Output the [X, Y] coordinate of the center of the cell containing the given text.  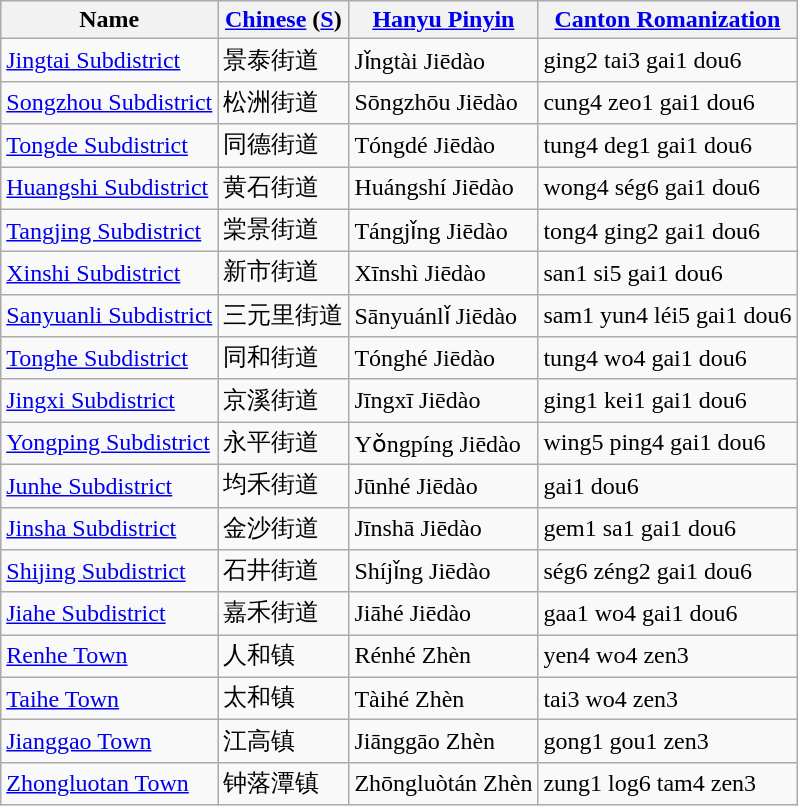
Tàihé Zhèn [444, 698]
京溪街道 [284, 400]
Canton Romanization [668, 20]
wong4 ség6 gai1 dou6 [668, 188]
Yǒngpíng Jiēdào [444, 444]
Huangshi Subdistrict [110, 188]
棠景街道 [284, 230]
Xīnshì Jiēdào [444, 274]
Jingxi Subdistrict [110, 400]
黄石街道 [284, 188]
Sanyuanli Subdistrict [110, 316]
zung1 log6 tam4 zen3 [668, 784]
Rénhé Zhèn [444, 656]
景泰街道 [284, 60]
Xinshi Subdistrict [110, 274]
Tangjing Subdistrict [110, 230]
Shijing Subdistrict [110, 572]
Jīngxī Jiēdào [444, 400]
Jǐngtài Jiēdào [444, 60]
gaa1 wo4 gai1 dou6 [668, 614]
同德街道 [284, 146]
Tonghe Subdistrict [110, 358]
Jianggao Town [110, 742]
tai3 wo4 zen3 [668, 698]
Junhe Subdistrict [110, 486]
Hanyu Pinyin [444, 20]
Sānyuánlǐ Jiēdào [444, 316]
gai1 dou6 [668, 486]
人和镇 [284, 656]
Jīnshā Jiēdào [444, 528]
Chinese (S) [284, 20]
Tongde Subdistrict [110, 146]
Jiānggāo Zhèn [444, 742]
Yongping Subdistrict [110, 444]
Jinsha Subdistrict [110, 528]
gong1 gou1 zen3 [668, 742]
gem1 sa1 gai1 dou6 [668, 528]
Name [110, 20]
Tónghé Jiēdào [444, 358]
Sōngzhōu Jiēdào [444, 102]
金沙街道 [284, 528]
Renhe Town [110, 656]
Shíjǐng Jiēdào [444, 572]
Zhongluotan Town [110, 784]
Tángjǐng Jiēdào [444, 230]
ging1 kei1 gai1 dou6 [668, 400]
松洲街道 [284, 102]
tung4 wo4 gai1 dou6 [668, 358]
wing5 ping4 gai1 dou6 [668, 444]
cung4 zeo1 gai1 dou6 [668, 102]
Taihe Town [110, 698]
均禾街道 [284, 486]
ging2 tai3 gai1 dou6 [668, 60]
Jiahe Subdistrict [110, 614]
Zhōngluòtán Zhèn [444, 784]
新市街道 [284, 274]
太和镇 [284, 698]
Jūnhé Jiēdào [444, 486]
嘉禾街道 [284, 614]
sam1 yun4 léi5 gai1 dou6 [668, 316]
Jiāhé Jiēdào [444, 614]
三元里街道 [284, 316]
ség6 zéng2 gai1 dou6 [668, 572]
tung4 deg1 gai1 dou6 [668, 146]
Huángshí Jiēdào [444, 188]
Tóngdé Jiēdào [444, 146]
yen4 wo4 zen3 [668, 656]
石井街道 [284, 572]
同和街道 [284, 358]
Songzhou Subdistrict [110, 102]
钟落潭镇 [284, 784]
Jingtai Subdistrict [110, 60]
永平街道 [284, 444]
江高镇 [284, 742]
tong4 ging2 gai1 dou6 [668, 230]
san1 si5 gai1 dou6 [668, 274]
